Pinpoint the cell where the given text exists, returning its [x, y] midpoint coordinate. 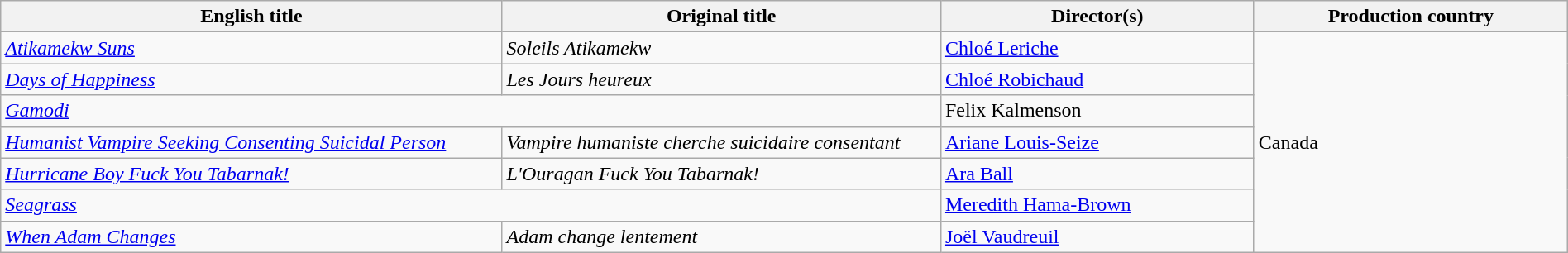
Director(s) [1097, 17]
Production country [1411, 17]
English title [251, 17]
Chloé Robichaud [1097, 79]
Soleils Atikamekw [721, 48]
Days of Happiness [251, 79]
Joël Vaudreuil [1097, 236]
Original title [721, 17]
Meredith Hama-Brown [1097, 205]
Humanist Vampire Seeking Consenting Suicidal Person [251, 142]
L'Ouragan Fuck You Tabarnak! [721, 174]
Felix Kalmenson [1097, 111]
Hurricane Boy Fuck You Tabarnak! [251, 174]
Vampire humaniste cherche suicidaire consentant [721, 142]
When Adam Changes [251, 236]
Ara Ball [1097, 174]
Ariane Louis-Seize [1097, 142]
Les Jours heureux [721, 79]
Atikamekw Suns [251, 48]
Canada [1411, 142]
Adam change lentement [721, 236]
Gamodi [471, 111]
Seagrass [471, 205]
Chloé Leriche [1097, 48]
